Find where the given text appears and provide that cell's center as [X, Y] coordinate. 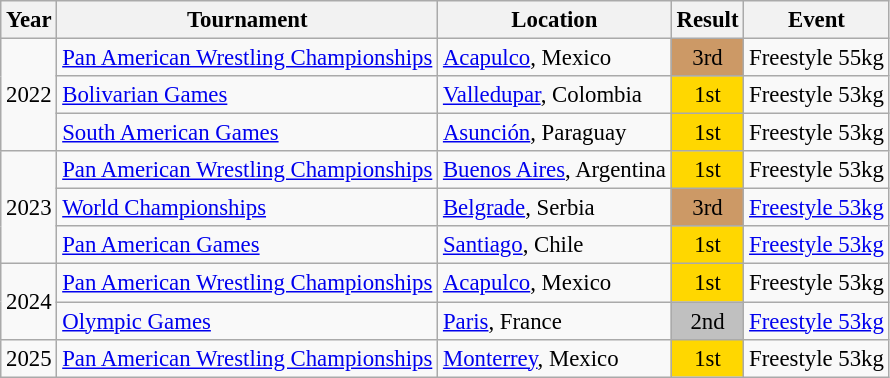
Santiago, Chile [555, 245]
World Championships [248, 208]
Freestyle 55kg [816, 58]
South American Games [248, 133]
Belgrade, Serbia [555, 208]
Monterrey, Mexico [555, 358]
Event [816, 20]
2025 [29, 358]
Tournament [248, 20]
Year [29, 20]
Result [708, 20]
Valledupar, Colombia [555, 95]
2024 [29, 302]
2nd [708, 321]
Asunción, Paraguay [555, 133]
Location [555, 20]
Olympic Games [248, 321]
Buenos Aires, Argentina [555, 170]
2023 [29, 208]
2022 [29, 96]
Bolivarian Games [248, 95]
Paris, France [555, 321]
Pan American Games [248, 245]
